Find where the given text appears and provide that cell's center as (X, Y) coordinate. 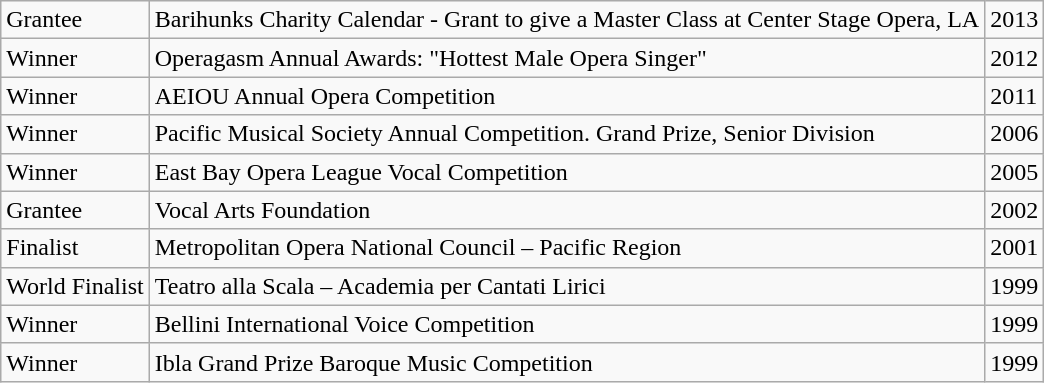
2001 (1014, 248)
Ibla Grand Prize Baroque Music Competition (567, 362)
Metropolitan Opera National Council – Pacific Region (567, 248)
Teatro alla Scala – Academia per Cantati Lirici (567, 286)
2012 (1014, 58)
Vocal Arts Foundation (567, 210)
2006 (1014, 134)
Barihunks Charity Calendar - Grant to give a Master Class at Center Stage Opera, LA (567, 20)
2005 (1014, 172)
2013 (1014, 20)
Bellini International Voice Competition (567, 324)
AEIOU Annual Opera Competition (567, 96)
East Bay Opera League Vocal Competition (567, 172)
Pacific Musical Society Annual Competition. Grand Prize, Senior Division (567, 134)
2011 (1014, 96)
2002 (1014, 210)
World Finalist (75, 286)
Finalist (75, 248)
Operagasm Annual Awards: "Hottest Male Opera Singer" (567, 58)
